Determine the [X, Y] coordinate at the center of the cell enclosing the given text.  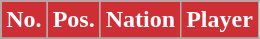
Player [220, 20]
Nation [140, 20]
Pos. [74, 20]
No. [24, 20]
